From the cell containing the given text, extract its center point as [x, y] coordinate. 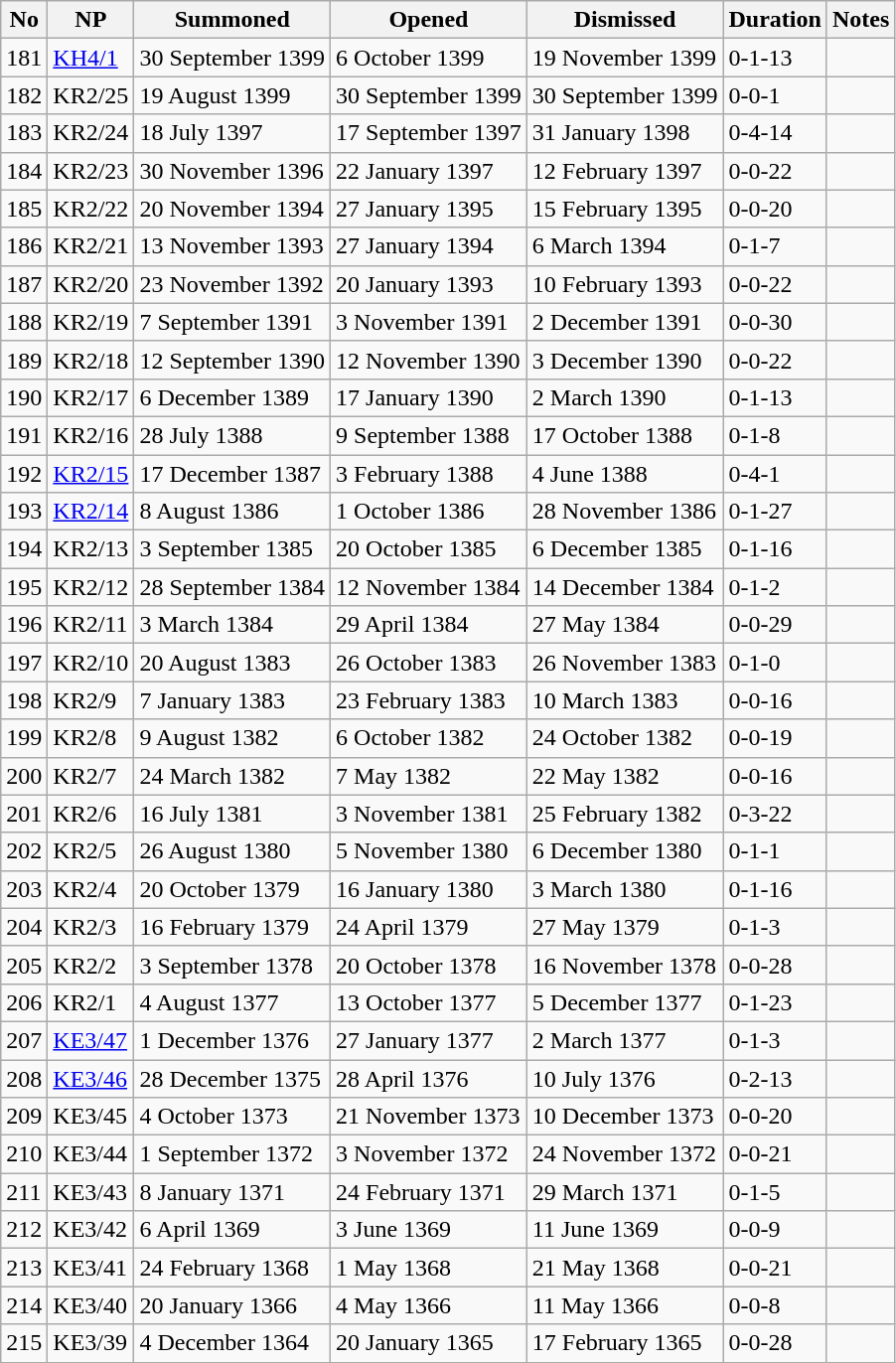
195 [24, 587]
1 October 1386 [429, 512]
KE3/43 [91, 1192]
196 [24, 625]
4 May 1366 [429, 1305]
7 May 1382 [429, 776]
22 May 1382 [625, 776]
185 [24, 209]
No [24, 20]
3 November 1372 [429, 1154]
5 November 1380 [429, 851]
0-2-13 [775, 1078]
KR2/2 [91, 965]
24 April 1379 [429, 927]
184 [24, 171]
KR2/23 [91, 171]
20 November 1394 [232, 209]
0-1-23 [775, 1002]
29 March 1371 [625, 1192]
4 August 1377 [232, 1002]
20 October 1378 [429, 965]
190 [24, 397]
KR2/15 [91, 474]
Duration [775, 20]
KE3/47 [91, 1040]
7 January 1383 [232, 700]
25 February 1382 [625, 814]
31 January 1398 [625, 133]
0-1-5 [775, 1192]
28 December 1375 [232, 1078]
27 May 1379 [625, 927]
207 [24, 1040]
12 September 1390 [232, 360]
24 October 1382 [625, 738]
KR2/19 [91, 322]
KR2/20 [91, 284]
182 [24, 95]
189 [24, 360]
10 February 1393 [625, 284]
4 December 1364 [232, 1343]
11 June 1369 [625, 1230]
KE3/46 [91, 1078]
Dismissed [625, 20]
KR2/22 [91, 209]
27 May 1384 [625, 625]
13 October 1377 [429, 1002]
KE3/42 [91, 1230]
20 January 1393 [429, 284]
KR2/25 [91, 95]
1 September 1372 [232, 1154]
188 [24, 322]
KR2/17 [91, 397]
0-0-8 [775, 1305]
KR2/14 [91, 512]
KE3/40 [91, 1305]
23 February 1383 [429, 700]
28 September 1384 [232, 587]
19 November 1399 [625, 58]
6 October 1382 [429, 738]
KR2/21 [91, 246]
0-1-2 [775, 587]
0-0-1 [775, 95]
4 October 1373 [232, 1117]
19 August 1399 [232, 95]
6 October 1399 [429, 58]
1 May 1368 [429, 1268]
200 [24, 776]
KE3/44 [91, 1154]
6 December 1385 [625, 549]
199 [24, 738]
183 [24, 133]
KE3/39 [91, 1343]
20 October 1379 [232, 889]
KR2/10 [91, 663]
9 August 1382 [232, 738]
215 [24, 1343]
0-1-7 [775, 246]
208 [24, 1078]
KR2/13 [91, 549]
0-4-1 [775, 474]
KR2/11 [91, 625]
3 December 1390 [625, 360]
13 November 1393 [232, 246]
8 January 1371 [232, 1192]
187 [24, 284]
NP [91, 20]
9 September 1388 [429, 435]
KR2/8 [91, 738]
17 December 1387 [232, 474]
20 August 1383 [232, 663]
18 July 1397 [232, 133]
211 [24, 1192]
2 March 1377 [625, 1040]
4 June 1388 [625, 474]
23 November 1392 [232, 284]
206 [24, 1002]
0-1-0 [775, 663]
KR2/1 [91, 1002]
3 September 1378 [232, 965]
27 January 1394 [429, 246]
197 [24, 663]
12 November 1390 [429, 360]
26 August 1380 [232, 851]
Notes [860, 20]
8 August 1386 [232, 512]
KR2/24 [91, 133]
3 March 1384 [232, 625]
KR2/18 [91, 360]
10 March 1383 [625, 700]
KR2/7 [91, 776]
24 March 1382 [232, 776]
17 September 1397 [429, 133]
KH4/1 [91, 58]
KR2/6 [91, 814]
0-0-9 [775, 1230]
Summoned [232, 20]
12 February 1397 [625, 171]
10 December 1373 [625, 1117]
3 June 1369 [429, 1230]
11 May 1366 [625, 1305]
16 February 1379 [232, 927]
KR2/12 [91, 587]
10 July 1376 [625, 1078]
192 [24, 474]
24 February 1368 [232, 1268]
194 [24, 549]
1 December 1376 [232, 1040]
27 January 1395 [429, 209]
0-0-30 [775, 322]
193 [24, 512]
21 November 1373 [429, 1117]
KE3/45 [91, 1117]
26 November 1383 [625, 663]
3 November 1381 [429, 814]
198 [24, 700]
0-4-14 [775, 133]
KE3/41 [91, 1268]
22 January 1397 [429, 171]
3 March 1380 [625, 889]
213 [24, 1268]
209 [24, 1117]
7 September 1391 [232, 322]
212 [24, 1230]
15 February 1395 [625, 209]
27 January 1377 [429, 1040]
3 September 1385 [232, 549]
28 July 1388 [232, 435]
20 January 1366 [232, 1305]
0-1-8 [775, 435]
26 October 1383 [429, 663]
204 [24, 927]
24 November 1372 [625, 1154]
6 March 1394 [625, 246]
17 January 1390 [429, 397]
21 May 1368 [625, 1268]
24 February 1371 [429, 1192]
3 November 1391 [429, 322]
20 October 1385 [429, 549]
20 January 1365 [429, 1343]
0-1-27 [775, 512]
186 [24, 246]
0-3-22 [775, 814]
KR2/9 [91, 700]
0-0-19 [775, 738]
29 April 1384 [429, 625]
16 January 1380 [429, 889]
KR2/4 [91, 889]
16 July 1381 [232, 814]
17 October 1388 [625, 435]
KR2/3 [91, 927]
28 November 1386 [625, 512]
30 November 1396 [232, 171]
28 April 1376 [429, 1078]
2 March 1390 [625, 397]
KR2/5 [91, 851]
3 February 1388 [429, 474]
5 December 1377 [625, 1002]
0-1-1 [775, 851]
214 [24, 1305]
181 [24, 58]
6 April 1369 [232, 1230]
191 [24, 435]
Opened [429, 20]
203 [24, 889]
201 [24, 814]
202 [24, 851]
205 [24, 965]
0-0-29 [775, 625]
14 December 1384 [625, 587]
12 November 1384 [429, 587]
16 November 1378 [625, 965]
6 December 1380 [625, 851]
6 December 1389 [232, 397]
2 December 1391 [625, 322]
KR2/16 [91, 435]
210 [24, 1154]
17 February 1365 [625, 1343]
